Return [X, Y] of the center of cell containing provided text 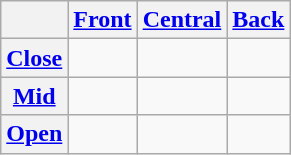
Close [34, 58]
Mid [34, 96]
Back [258, 20]
Front [102, 20]
Open [34, 134]
Central [182, 20]
